Locate the cell with the specified text and output its (x, y) center coordinate. 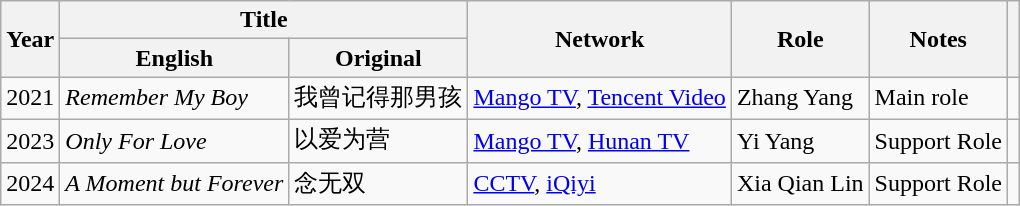
2021 (30, 98)
Xia Qian Lin (800, 184)
Network (600, 39)
Zhang Yang (800, 98)
English (174, 58)
Only For Love (174, 140)
Original (378, 58)
我曾记得那男孩 (378, 98)
Yi Yang (800, 140)
Year (30, 39)
Title (264, 20)
以爱为营 (378, 140)
Mango TV, Tencent Video (600, 98)
2023 (30, 140)
Main role (938, 98)
Role (800, 39)
Remember My Boy (174, 98)
CCTV, iQiyi (600, 184)
Mango TV, Hunan TV (600, 140)
念无双 (378, 184)
A Moment but Forever (174, 184)
Notes (938, 39)
2024 (30, 184)
